Extract the [x, y] coordinate from the center of the cell holding the provided text.  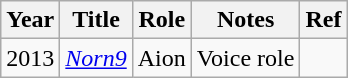
Role [162, 20]
Voice role [246, 58]
2013 [30, 58]
Aion [162, 58]
Norn9 [96, 58]
Year [30, 20]
Notes [246, 20]
Ref [324, 20]
Title [96, 20]
